Determine the (x, y) coordinate at the center of the cell enclosing the given text.  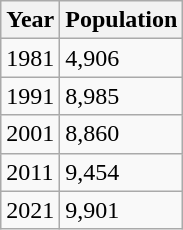
Population (122, 20)
8,860 (122, 134)
2011 (30, 172)
9,901 (122, 210)
2021 (30, 210)
1991 (30, 96)
1981 (30, 58)
8,985 (122, 96)
Year (30, 20)
2001 (30, 134)
4,906 (122, 58)
9,454 (122, 172)
